For the text-containing cell, return its midpoint in [X, Y] coordinate format. 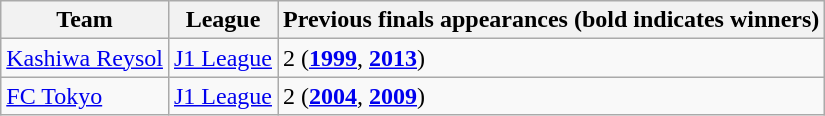
Team [85, 20]
2 (1999, 2013) [552, 58]
Previous finals appearances (bold indicates winners) [552, 20]
Kashiwa Reysol [85, 58]
2 (2004, 2009) [552, 96]
League [222, 20]
FC Tokyo [85, 96]
